Identify which cell holds the provided text, then report its (X, Y) central coordinate. 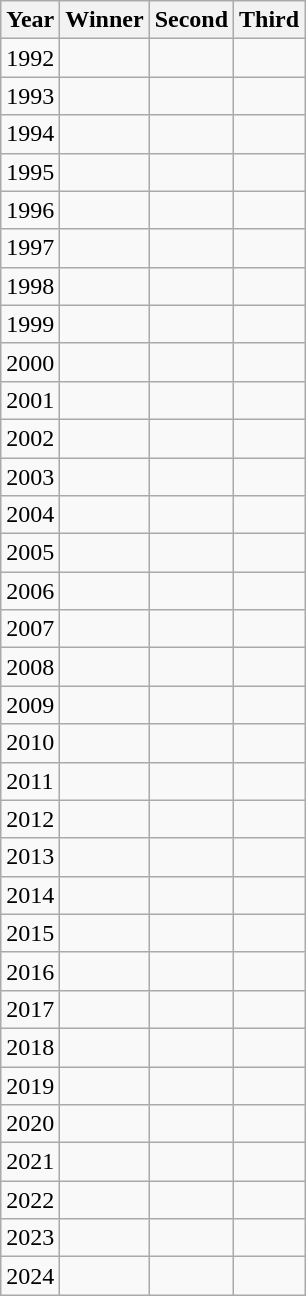
1998 (30, 286)
2014 (30, 895)
Winner (104, 20)
Third (270, 20)
2000 (30, 362)
2022 (30, 1200)
2005 (30, 553)
2001 (30, 400)
2010 (30, 743)
2021 (30, 1162)
2009 (30, 705)
2004 (30, 515)
2023 (30, 1238)
1999 (30, 324)
1996 (30, 210)
2011 (30, 781)
2015 (30, 933)
2013 (30, 857)
2019 (30, 1085)
2017 (30, 1009)
2012 (30, 819)
2016 (30, 971)
Year (30, 20)
1994 (30, 134)
1995 (30, 172)
1997 (30, 248)
2020 (30, 1124)
1993 (30, 96)
Second (191, 20)
1992 (30, 58)
2008 (30, 667)
2006 (30, 591)
2002 (30, 438)
2018 (30, 1047)
2024 (30, 1276)
2003 (30, 477)
2007 (30, 629)
